Return the (X, Y) coordinate for the center point of the cell that contains the specified text.  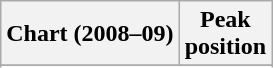
Chart (2008–09) (90, 34)
Peakposition (225, 34)
